Search for the cell housing the specified text and yield its [x, y] center coordinate. 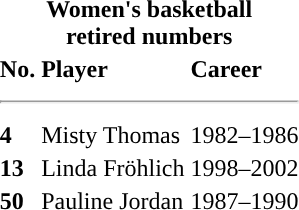
Player [113, 69]
Linda Fröhlich [113, 168]
Misty Thomas [113, 135]
